Identify which cell holds the provided text, then report its (X, Y) central coordinate. 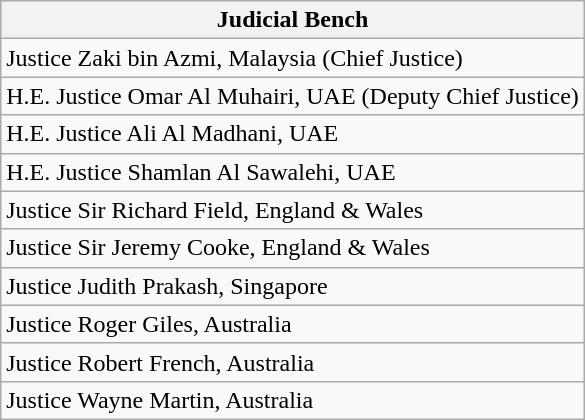
Justice Roger Giles, Australia (293, 324)
Justice Zaki bin Azmi, Malaysia (Chief Justice) (293, 58)
Justice Robert French, Australia (293, 362)
H.E. Justice Omar Al Muhairi, UAE (Deputy Chief Justice) (293, 96)
Judicial Bench (293, 20)
H.E. Justice Ali Al Madhani, UAE (293, 134)
Justice Wayne Martin, Australia (293, 400)
Justice Sir Richard Field, England & Wales (293, 210)
Justice Judith Prakash, Singapore (293, 286)
Justice Sir Jeremy Cooke, England & Wales (293, 248)
H.E. Justice Shamlan Al Sawalehi, UAE (293, 172)
